Return (x, y) of the center of cell containing provided text 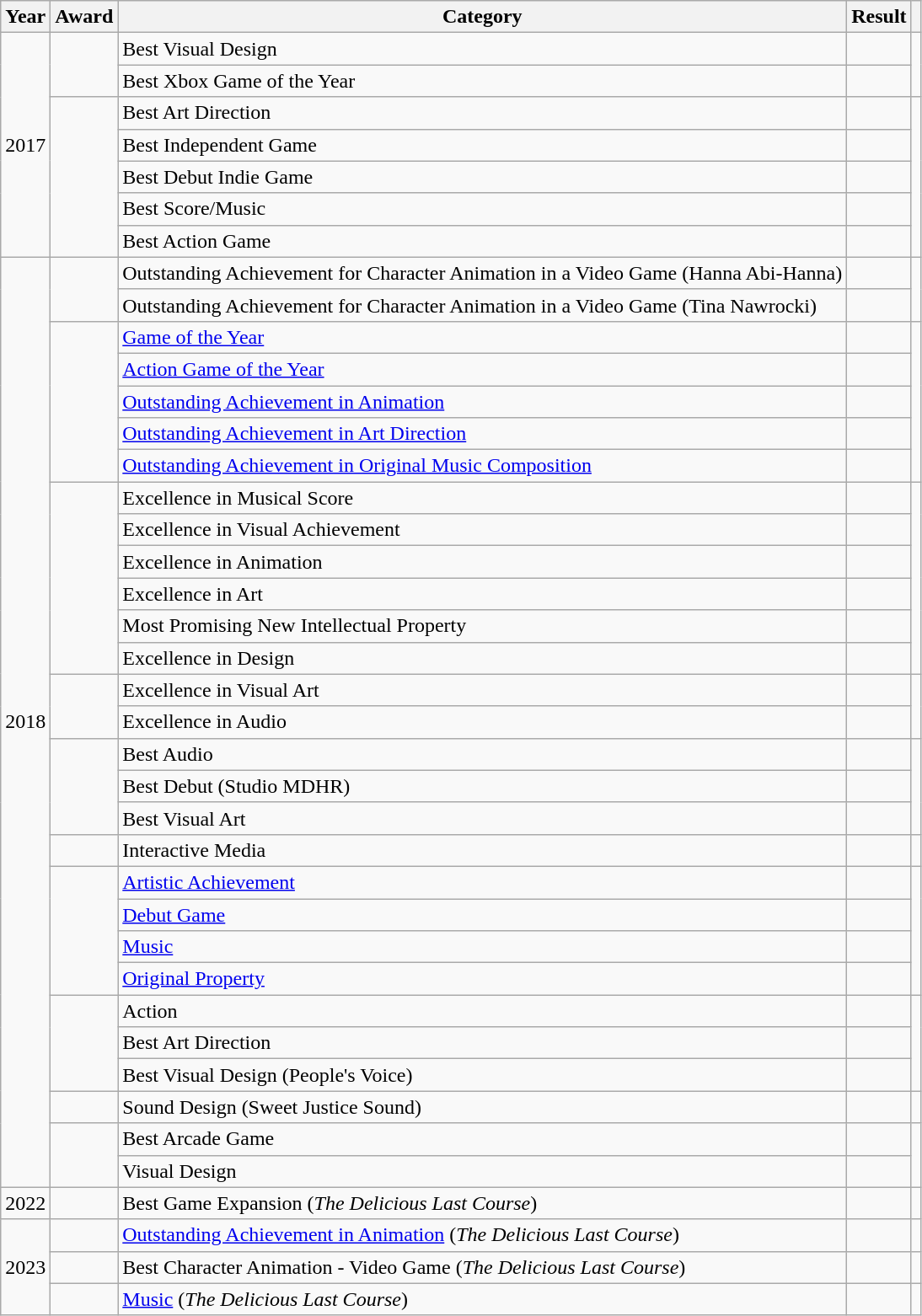
Best Audio (482, 754)
Best Debut Indie Game (482, 177)
Original Property (482, 979)
Best Visual Design (482, 49)
Outstanding Achievement in Art Direction (482, 434)
Outstanding Achievement for Character Animation in a Video Game (Tina Nawrocki) (482, 305)
2018 (25, 722)
Action Game of the Year (482, 369)
Action (482, 1011)
Visual Design (482, 1171)
Year (25, 17)
Interactive Media (482, 850)
Outstanding Achievement for Character Animation in a Video Game (Hanna Abi-Hanna) (482, 273)
Debut Game (482, 914)
Best Arcade Game (482, 1139)
2023 (25, 1267)
Excellence in Musical Score (482, 498)
Best Visual Design (People's Voice) (482, 1075)
Outstanding Achievement in Original Music Composition (482, 466)
Outstanding Achievement in Animation (The Delicious Last Course) (482, 1235)
Game of the Year (482, 337)
Excellence in Visual Art (482, 690)
Best Visual Art (482, 818)
Artistic Achievement (482, 882)
Most Promising New Intellectual Property (482, 626)
Category (482, 17)
Excellence in Art (482, 594)
Outstanding Achievement in Animation (482, 402)
Best Character Animation - Video Game (The Delicious Last Course) (482, 1267)
2022 (25, 1203)
Best Action Game (482, 241)
Excellence in Animation (482, 562)
Music (The Delicious Last Course) (482, 1299)
Award (84, 17)
Music (482, 947)
Excellence in Audio (482, 722)
Best Debut (Studio MDHR) (482, 786)
Excellence in Visual Achievement (482, 530)
Best Xbox Game of the Year (482, 81)
Best Score/Music (482, 209)
Excellence in Design (482, 658)
Result (879, 17)
Best Game Expansion (The Delicious Last Course) (482, 1203)
2017 (25, 145)
Sound Design (Sweet Justice Sound) (482, 1107)
Best Independent Game (482, 145)
